Identify which cell holds the provided text, then report its (X, Y) central coordinate. 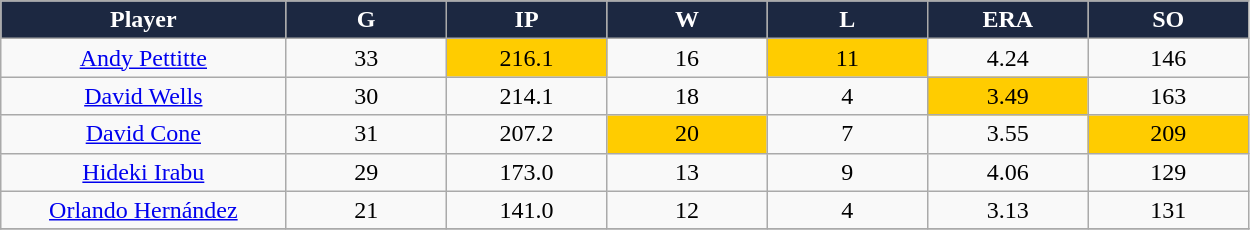
3.55 (1008, 134)
31 (366, 134)
L (847, 20)
David Wells (144, 96)
SO (1168, 20)
29 (366, 172)
11 (847, 58)
214.1 (526, 96)
7 (847, 134)
Player (144, 20)
18 (687, 96)
30 (366, 96)
Orlando Hernández (144, 210)
3.49 (1008, 96)
G (366, 20)
Hideki Irabu (144, 172)
Andy Pettitte (144, 58)
131 (1168, 210)
12 (687, 210)
3.13 (1008, 210)
20 (687, 134)
9 (847, 172)
163 (1168, 96)
207.2 (526, 134)
4.06 (1008, 172)
33 (366, 58)
W (687, 20)
209 (1168, 134)
146 (1168, 58)
13 (687, 172)
IP (526, 20)
David Cone (144, 134)
21 (366, 210)
ERA (1008, 20)
216.1 (526, 58)
173.0 (526, 172)
129 (1168, 172)
16 (687, 58)
4.24 (1008, 58)
141.0 (526, 210)
